Return the [X, Y] coordinate for the center point of the cell that contains the specified text.  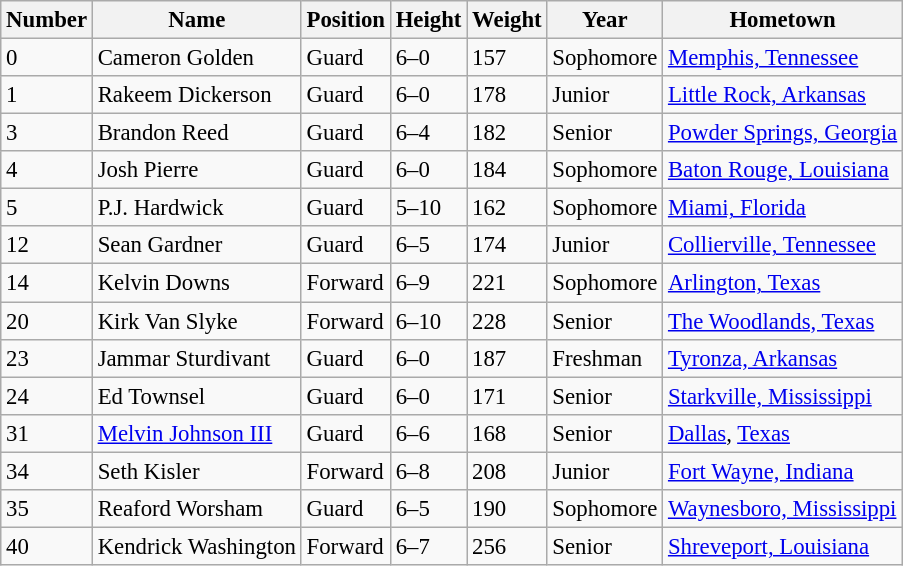
Powder Springs, Georgia [783, 133]
Kelvin Downs [196, 283]
3 [47, 133]
208 [507, 471]
182 [507, 133]
Starkville, Mississippi [783, 396]
23 [47, 358]
Josh Pierre [196, 170]
6–7 [428, 546]
Brandon Reed [196, 133]
Fort Wayne, Indiana [783, 471]
Sean Gardner [196, 245]
Seth Kisler [196, 471]
35 [47, 509]
Rakeem Dickerson [196, 95]
Position [346, 20]
6–4 [428, 133]
Weight [507, 20]
221 [507, 283]
Height [428, 20]
20 [47, 321]
The Woodlands, Texas [783, 321]
174 [507, 245]
0 [47, 58]
228 [507, 321]
6–8 [428, 471]
14 [47, 283]
12 [47, 245]
24 [47, 396]
Little Rock, Arkansas [783, 95]
4 [47, 170]
187 [507, 358]
168 [507, 433]
34 [47, 471]
Dallas, Texas [783, 433]
Cameron Golden [196, 58]
Memphis, Tennessee [783, 58]
Baton Rouge, Louisiana [783, 170]
190 [507, 509]
256 [507, 546]
Waynesboro, Mississippi [783, 509]
6–9 [428, 283]
Shreveport, Louisiana [783, 546]
Arlington, Texas [783, 283]
5 [47, 208]
Freshman [605, 358]
162 [507, 208]
31 [47, 433]
178 [507, 95]
184 [507, 170]
Collierville, Tennessee [783, 245]
Melvin Johnson III [196, 433]
Kirk Van Slyke [196, 321]
Hometown [783, 20]
Tyronza, Arkansas [783, 358]
P.J. Hardwick [196, 208]
40 [47, 546]
Year [605, 20]
Number [47, 20]
Jammar Sturdivant [196, 358]
Reaford Worsham [196, 509]
Ed Townsel [196, 396]
6–10 [428, 321]
6–6 [428, 433]
171 [507, 396]
Kendrick Washington [196, 546]
157 [507, 58]
5–10 [428, 208]
Miami, Florida [783, 208]
1 [47, 95]
Name [196, 20]
